Locate the cell with the specified text and output its (X, Y) center coordinate. 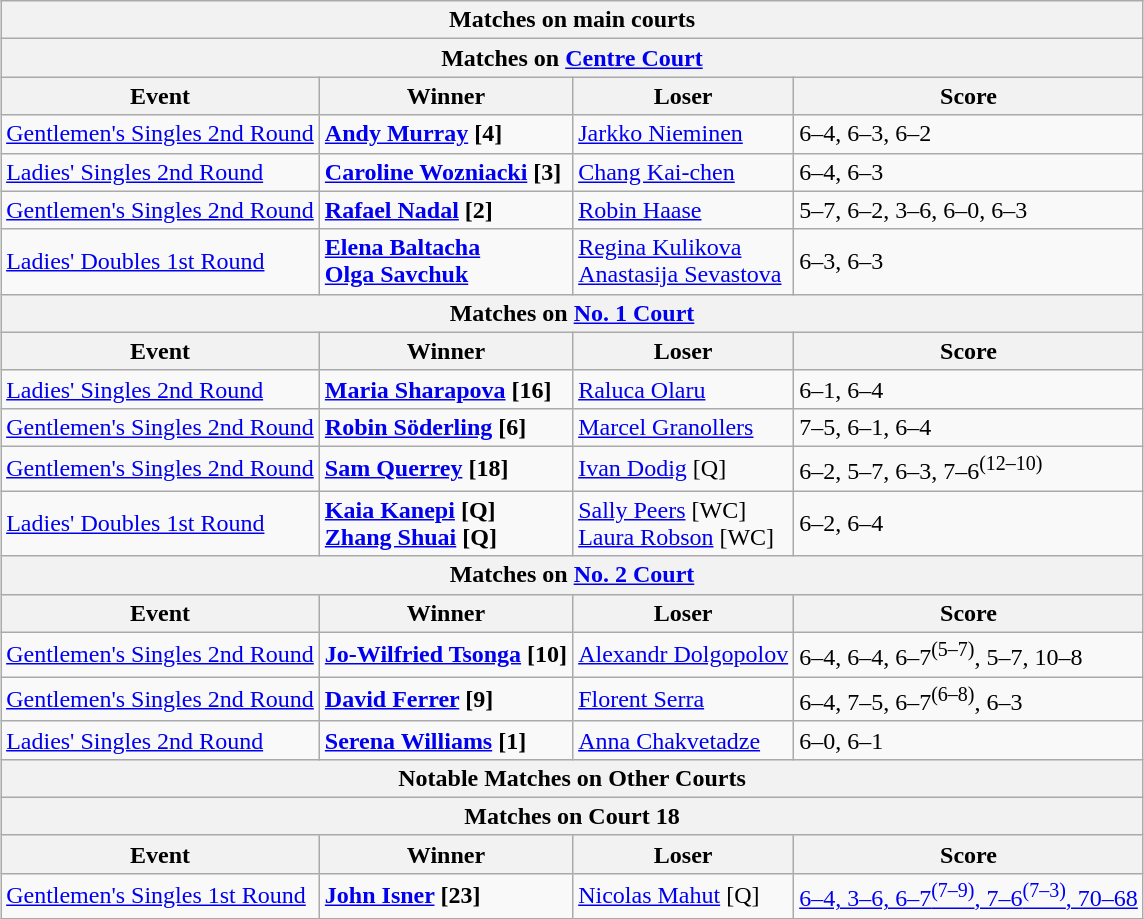
Sam Querrey [18] (446, 468)
John Isner [23] (446, 896)
David Ferrer [9] (446, 700)
6–2, 5–7, 6–3, 7–6(12–10) (969, 468)
5–7, 6–2, 3–6, 6–0, 6–3 (969, 210)
6–2, 6–4 (969, 524)
Matches on Court 18 (572, 816)
Chang Kai-chen (684, 172)
Serena Williams [1] (446, 740)
6–1, 6–4 (969, 389)
Robin Haase (684, 210)
Raluca Olaru (684, 389)
7–5, 6–1, 6–4 (969, 427)
Ivan Dodig [Q] (684, 468)
Gentlemen's Singles 1st Round (160, 896)
Florent Serra (684, 700)
Matches on No. 2 Court (572, 575)
Andy Murray [4] (446, 134)
Sally Peers [WC] Laura Robson [WC] (684, 524)
Notable Matches on Other Courts (572, 778)
Robin Söderling [6] (446, 427)
Regina Kulikova Anastasija Sevastova (684, 262)
Matches on Centre Court (572, 58)
Kaia Kanepi [Q] Zhang Shuai [Q] (446, 524)
6–4, 3–6, 6–7(7–9), 7–6(7–3), 70–68 (969, 896)
Alexandr Dolgopolov (684, 654)
Nicolas Mahut [Q] (684, 896)
6–4, 6–4, 6–7(5–7), 5–7, 10–8 (969, 654)
Marcel Granollers (684, 427)
Jo-Wilfried Tsonga [10] (446, 654)
Maria Sharapova [16] (446, 389)
6–0, 6–1 (969, 740)
Jarkko Nieminen (684, 134)
6–4, 6–3, 6–2 (969, 134)
6–4, 7–5, 6–7(6–8), 6–3 (969, 700)
6–3, 6–3 (969, 262)
Rafael Nadal [2] (446, 210)
6–4, 6–3 (969, 172)
Anna Chakvetadze (684, 740)
Matches on No. 1 Court (572, 313)
Matches on main courts (572, 20)
Caroline Wozniacki [3] (446, 172)
Elena Baltacha Olga Savchuk (446, 262)
